Extract the [x, y] coordinate from the center of the cell holding the provided text.  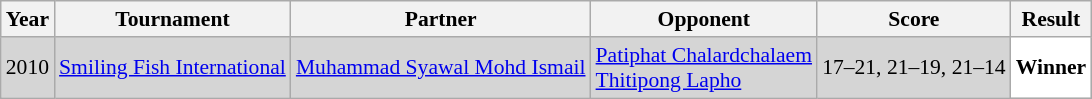
17–21, 21–19, 21–14 [914, 68]
Score [914, 19]
2010 [28, 68]
Tournament [172, 19]
Muhammad Syawal Mohd Ismail [441, 68]
Patiphat Chalardchalaem Thitipong Lapho [704, 68]
Result [1052, 19]
Opponent [704, 19]
Winner [1052, 68]
Year [28, 19]
Smiling Fish International [172, 68]
Partner [441, 19]
